Output the (X, Y) coordinate of the center of the cell containing the given text.  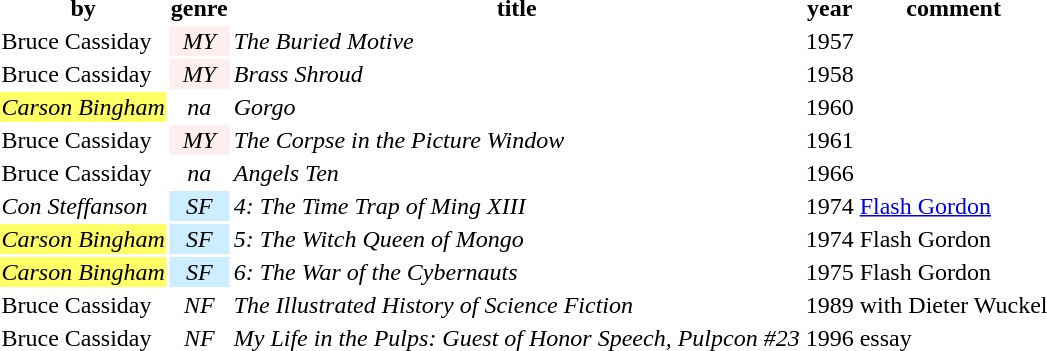
Brass Shroud (516, 74)
NF (199, 305)
The Illustrated History of Science Fiction (516, 305)
1975 (830, 272)
1957 (830, 41)
Angels Ten (516, 173)
Con Steffanson (83, 206)
The Buried Motive (516, 41)
5: The Witch Queen of Mongo (516, 239)
1966 (830, 173)
1960 (830, 107)
1961 (830, 140)
6: The War of the Cybernauts (516, 272)
1958 (830, 74)
1989 (830, 305)
4: The Time Trap of Ming XIII (516, 206)
The Corpse in the Picture Window (516, 140)
Gorgo (516, 107)
